Return [X, Y] of the center of cell containing provided text 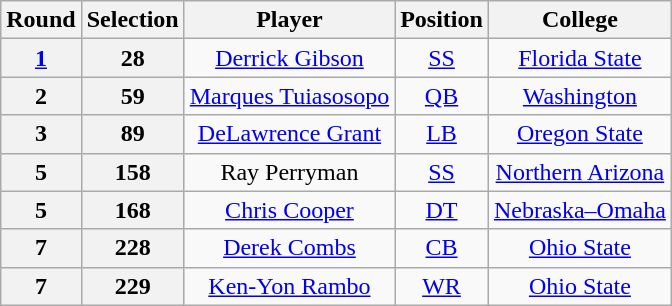
QB [442, 96]
229 [132, 286]
59 [132, 96]
Northern Arizona [580, 172]
Oregon State [580, 134]
Florida State [580, 58]
3 [41, 134]
Derek Combs [289, 248]
Position [442, 20]
WR [442, 286]
Ken-Yon Rambo [289, 286]
28 [132, 58]
Washington [580, 96]
168 [132, 210]
Chris Cooper [289, 210]
CB [442, 248]
89 [132, 134]
1 [41, 58]
Derrick Gibson [289, 58]
College [580, 20]
LB [442, 134]
Player [289, 20]
Selection [132, 20]
Ray Perryman [289, 172]
Round [41, 20]
158 [132, 172]
2 [41, 96]
DT [442, 210]
Nebraska–Omaha [580, 210]
DeLawrence Grant [289, 134]
Marques Tuiasosopo [289, 96]
228 [132, 248]
